Capture the cell that displays the provided text and extract its (X, Y) central coordinate. 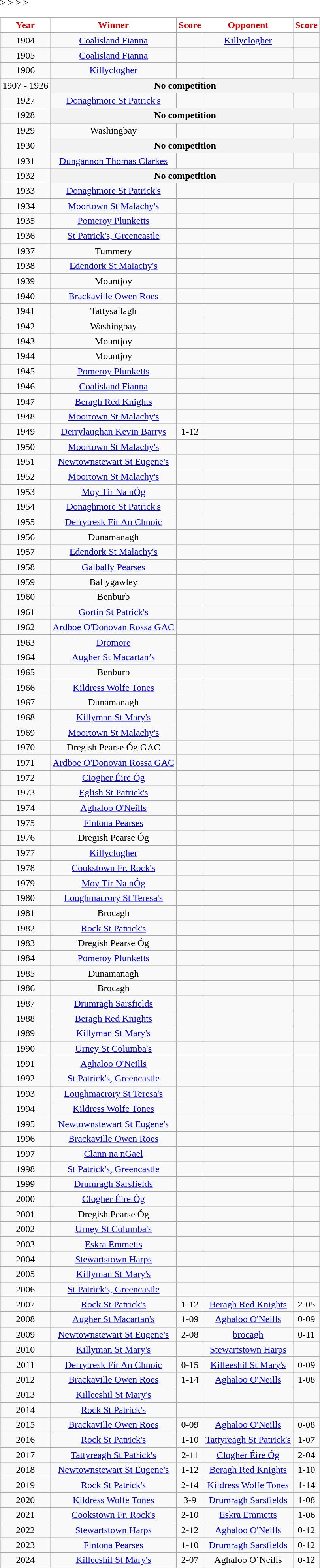
2018 (25, 1470)
1980 (25, 898)
1937 (25, 251)
1978 (25, 868)
2-05 (306, 1304)
2015 (25, 1425)
Dungannon Thomas Clarkes (114, 161)
2013 (25, 1394)
1959 (25, 582)
2024 (25, 1560)
1990 (25, 1048)
1933 (25, 191)
2006 (25, 1289)
2021 (25, 1515)
1929 (25, 130)
1993 (25, 1094)
1964 (25, 657)
0-08 (306, 1425)
2009 (25, 1334)
1984 (25, 958)
1940 (25, 296)
1904 (25, 40)
Winner (114, 25)
1998 (25, 1169)
1971 (25, 763)
2010 (25, 1349)
1931 (25, 161)
Gortin St Patrick's (114, 612)
1950 (25, 446)
1979 (25, 883)
1954 (25, 507)
1965 (25, 672)
Clann na nGael (114, 1154)
1961 (25, 612)
2-12 (190, 1530)
1991 (25, 1064)
1907 - 1926 (25, 85)
1934 (25, 206)
1906 (25, 70)
Dregish Pearse Óg GAC (114, 748)
3-9 (190, 1500)
2008 (25, 1319)
Aghaloo O’Neills (248, 1560)
Tummery (114, 251)
1977 (25, 853)
2016 (25, 1440)
1930 (25, 145)
1942 (25, 326)
1957 (25, 552)
1-07 (306, 1440)
2019 (25, 1485)
1953 (25, 492)
1972 (25, 778)
1-06 (306, 1515)
1974 (25, 808)
1952 (25, 477)
Tattysallagh (114, 311)
1936 (25, 236)
1-09 (190, 1319)
2002 (25, 1229)
1946 (25, 386)
1983 (25, 943)
1981 (25, 913)
1992 (25, 1079)
1966 (25, 688)
1995 (25, 1124)
1970 (25, 748)
1938 (25, 266)
1969 (25, 733)
1958 (25, 567)
1982 (25, 928)
1967 (25, 703)
Ballygawley (114, 582)
2011 (25, 1364)
1941 (25, 311)
Augher St Macartan's (114, 1319)
1949 (25, 431)
2017 (25, 1455)
Derrylaughan Kevin Barrys (114, 431)
1997 (25, 1154)
0-11 (306, 1334)
2003 (25, 1244)
1935 (25, 221)
2001 (25, 1214)
1948 (25, 416)
2004 (25, 1259)
1944 (25, 356)
1985 (25, 973)
brocagh (248, 1334)
2005 (25, 1274)
1986 (25, 988)
Opponent (248, 25)
1945 (25, 371)
Augher St Macartan’s (114, 657)
1928 (25, 115)
1976 (25, 838)
2-10 (190, 1515)
Year (25, 25)
2000 (25, 1199)
1956 (25, 537)
1947 (25, 401)
1960 (25, 597)
Eglish St Patrick's (114, 793)
1939 (25, 281)
2023 (25, 1545)
2022 (25, 1530)
1927 (25, 100)
Galbally Pearses (114, 567)
2020 (25, 1500)
1943 (25, 341)
2-07 (190, 1560)
2-11 (190, 1455)
1963 (25, 642)
1905 (25, 55)
1962 (25, 627)
1975 (25, 823)
1999 (25, 1184)
2012 (25, 1379)
0-15 (190, 1364)
1932 (25, 176)
2007 (25, 1304)
1988 (25, 1018)
2014 (25, 1409)
1987 (25, 1003)
1996 (25, 1139)
2-08 (190, 1334)
1989 (25, 1033)
1968 (25, 718)
1994 (25, 1109)
Dromore (114, 642)
1973 (25, 793)
2-14 (190, 1485)
2-04 (306, 1455)
1955 (25, 522)
1951 (25, 462)
